Output the [X, Y] coordinate of the center of the cell containing the given text.  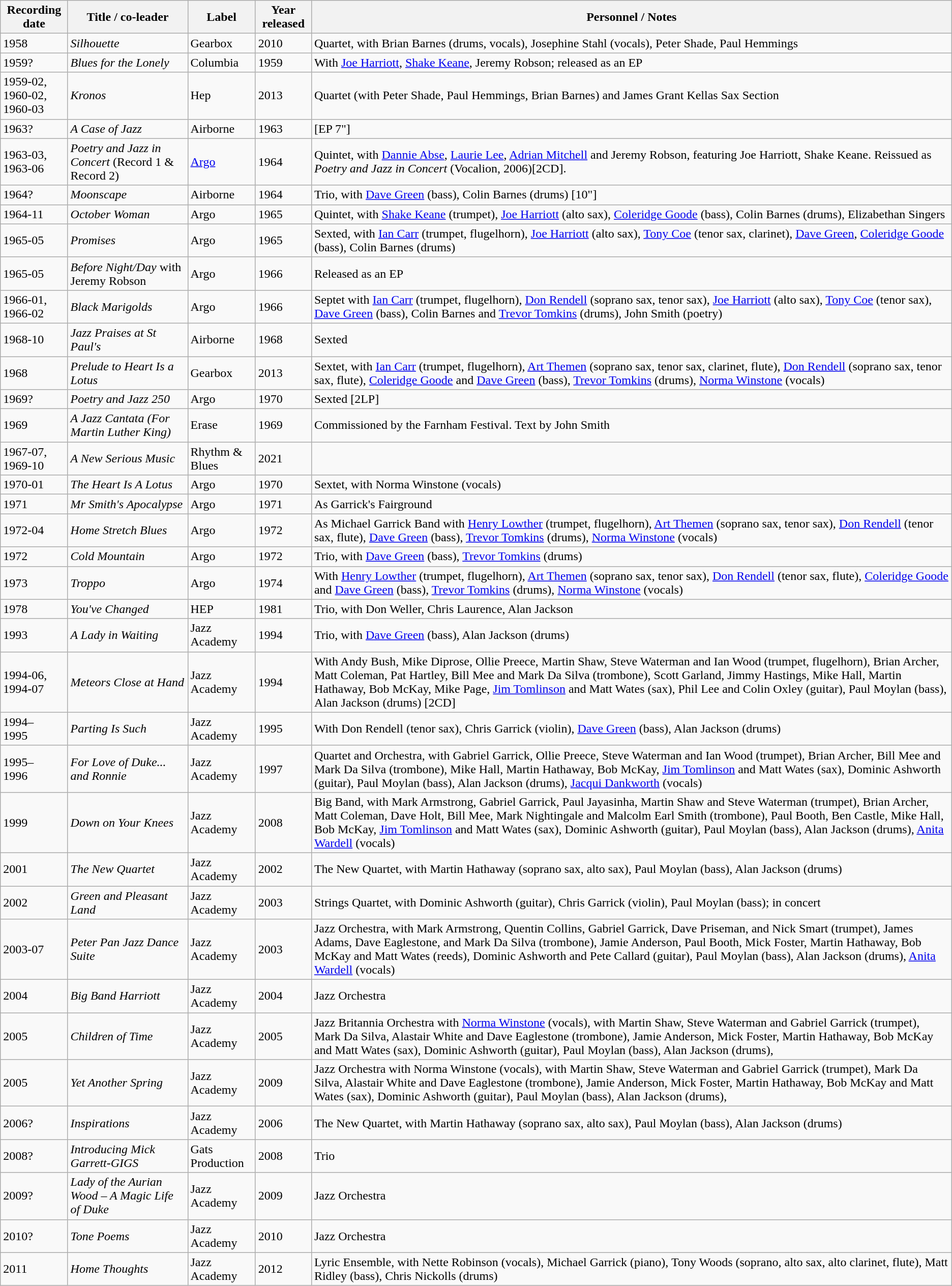
1968-10 [34, 340]
Trio, with Dave Green (bass), Alan Jackson (drums) [632, 635]
Trio, with Dave Green (bass), Trevor Tomkins (drums) [632, 557]
Trio [632, 1156]
1959? [34, 63]
Green and Pleasant Land [128, 902]
1973 [34, 583]
Mr Smith's Apocalypse [128, 504]
Down on Your Knees [128, 822]
Rhythm & Blues [222, 459]
Erase [222, 425]
[EP 7"] [632, 129]
Recording date [34, 17]
Kronos [128, 96]
1964-11 [34, 214]
1959 [283, 63]
1981 [283, 609]
Peter Pan Jazz Dance Suite [128, 949]
Tone Poems [128, 1236]
2009? [34, 1196]
Poetry and Jazz 250 [128, 399]
Poetry and Jazz in Concert (Record 1 & Record 2) [128, 162]
Moonscape [128, 195]
Introducing Mick Garrett-GIGS [128, 1156]
1963? [34, 129]
The New Quartet [128, 869]
A Jazz Cantata (For Martin Luther King) [128, 425]
Columbia [222, 63]
Released as an EP [632, 274]
A Lady in Waiting [128, 635]
1994–1995 [34, 728]
The Heart Is A Lotus [128, 485]
1978 [34, 609]
1963 [283, 129]
Big Band Harriott [128, 996]
Gats Production [222, 1156]
1995–1996 [34, 769]
1993 [34, 635]
2008? [34, 1156]
2021 [283, 459]
Sexted [2LP] [632, 399]
2006? [34, 1123]
October Woman [128, 214]
Prelude to Heart Is a Lotus [128, 372]
Title / co-leader [128, 17]
2001 [34, 869]
Lady of the Aurian Wood – A Magic Life of Duke [128, 1196]
HEP [222, 609]
2010? [34, 1236]
For Love of Duke... and Ronnie [128, 769]
Silhouette [128, 43]
1963-03, 1963-06 [34, 162]
Jazz Praises at St Paul's [128, 340]
Troppo [128, 583]
Trio, with Dave Green (bass), Colin Barnes (drums) [10"] [632, 195]
Strings Quartet, with Dominic Ashworth (guitar), Chris Garrick (violin), Paul Moylan (bass); in concert [632, 902]
Sextet, with Norma Winstone (vocals) [632, 485]
Label [222, 17]
2006 [283, 1123]
1994-06, 1994-07 [34, 682]
2003-07 [34, 949]
1959-02, 1960-02, 1960-03 [34, 96]
Before Night/Day with Jeremy Robson [128, 274]
Black Marigolds [128, 306]
Sexted [632, 340]
1967-07, 1969-10 [34, 459]
Trio, with Don Weller, Chris Laurence, Alan Jackson [632, 609]
A New Serious Music [128, 459]
Year released [283, 17]
Quintet, with Shake Keane (trumpet), Joe Harriott (alto sax), Coleridge Goode (bass), Colin Barnes (drums), Elizabethan Singers [632, 214]
With Don Rendell (tenor sax), Chris Garrick (violin), Dave Green (bass), Alan Jackson (drums) [632, 728]
Blues for the Lonely [128, 63]
Meteors Close at Hand [128, 682]
Home Thoughts [128, 1269]
2011 [34, 1269]
Promises [128, 240]
1972-04 [34, 530]
Inspirations [128, 1123]
1969? [34, 399]
Parting Is Such [128, 728]
Yet Another Spring [128, 1083]
Hep [222, 96]
Personnel / Notes [632, 17]
1974 [283, 583]
1970-01 [34, 485]
A Case of Jazz [128, 129]
Quartet, with Brian Barnes (drums, vocals), Josephine Stahl (vocals), Peter Shade, Paul Hemmings [632, 43]
1964? [34, 195]
Children of Time [128, 1036]
1999 [34, 822]
Home Stretch Blues [128, 530]
Cold Mountain [128, 557]
You've Changed [128, 609]
With Joe Harriott, Shake Keane, Jeremy Robson; released as an EP [632, 63]
Quartet (with Peter Shade, Paul Hemmings, Brian Barnes) and James Grant Kellas Sax Section [632, 96]
2012 [283, 1269]
As Garrick's Fairground [632, 504]
1997 [283, 769]
1966-01, 1966-02 [34, 306]
1958 [34, 43]
Commissioned by the Farnham Festival. Text by John Smith [632, 425]
1995 [283, 728]
